Search for the cell housing the specified text and yield its [x, y] center coordinate. 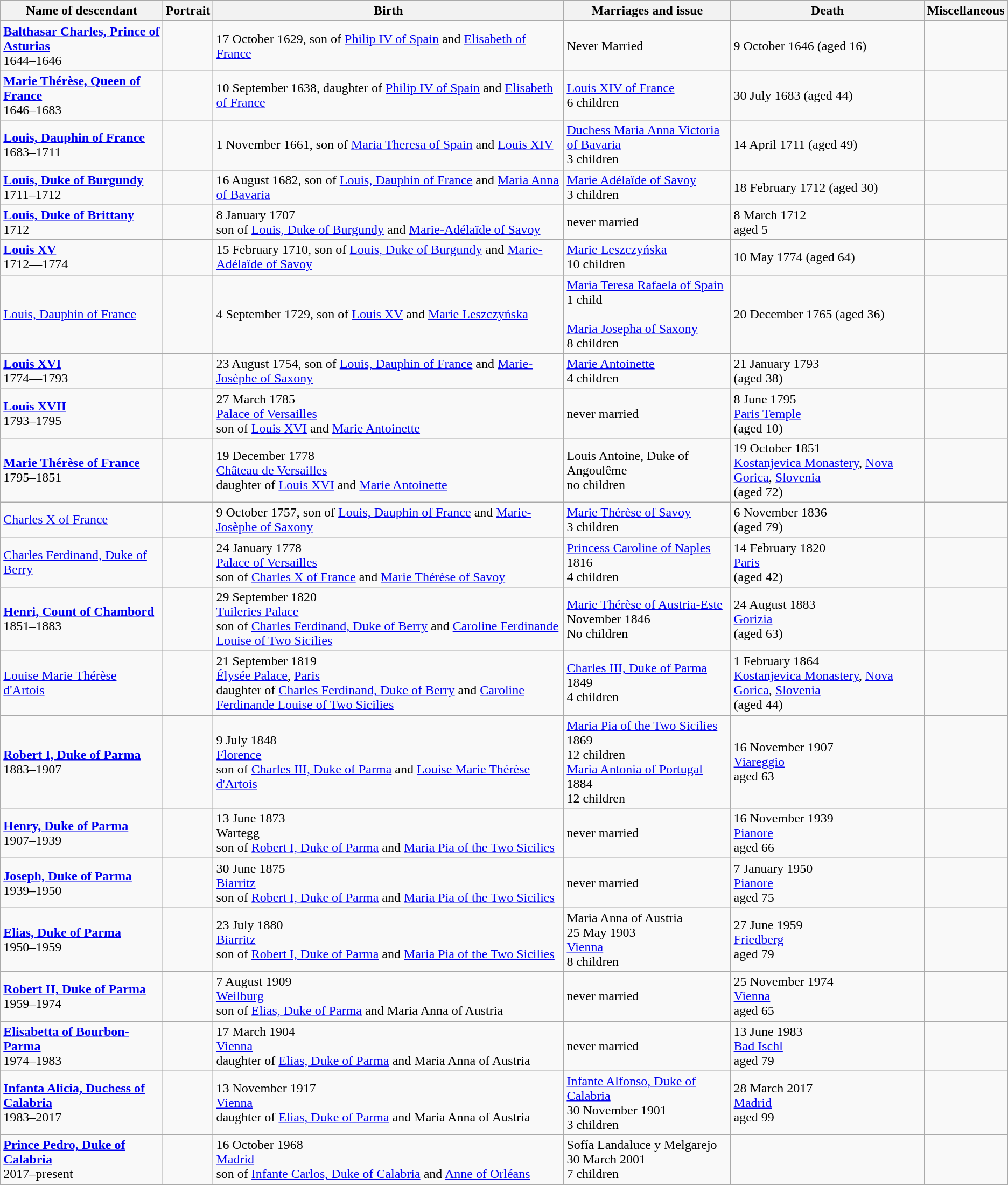
27 March 1785Palace of Versaillesson of Louis XVI and Marie Antoinette [389, 413]
9 October 1646 (aged 16) [827, 46]
Robert I, Duke of Parma1883–1907 [82, 762]
29 September 1820Tuileries Palaceson of Charles Ferdinand, Duke of Berry and Caroline Ferdinande Louise of Two Sicilies [389, 619]
10 September 1638, daughter of Philip IV of Spain and Elisabeth of France [389, 95]
Louis XV1712—1774 [82, 257]
Louis XVI1774—1793 [82, 371]
19 October 1851Kostanjevica Monastery, Nova Gorica, Slovenia(aged 72) [827, 470]
Marie Leszczyńska10 children [647, 257]
1 February 1864Kostanjevica Monastery, Nova Gorica, Slovenia(aged 44) [827, 683]
13 June 1873 Wartegg son of Robert I, Duke of Parma and Maria Pia of the Two Sicilies [389, 833]
16 August 1682, son of Louis, Dauphin of France and Maria Anna of Bavaria [389, 187]
Prince Pedro, Duke of Calabria2017–present [82, 1160]
8 January 1707son of Louis, Duke of Burgundy and Marie-Adélaïde of Savoy [389, 222]
10 May 1774 (aged 64) [827, 257]
6 November 1836(aged 79) [827, 519]
Name of descendant [82, 11]
Charles Ferdinand, Duke of Berry [82, 562]
Miscellaneous [966, 11]
Louis, Duke of Brittany1712 [82, 222]
14 April 1711 (aged 49) [827, 145]
Joseph, Duke of Parma1939–1950 [82, 883]
1 November 1661, son of Maria Theresa of Spain and Louis XIV [389, 145]
16 October 1968Madridson of Infante Carlos, Duke of Calabria and Anne of Orléans [389, 1160]
Infanta Alicia, Duchess of Calabria1983–2017 [82, 1103]
Marriages and issue [647, 11]
17 March 1904Viennadaughter of Elias, Duke of Parma and Maria Anna of Austria [389, 1046]
18 February 1712 (aged 30) [827, 187]
Louis XVII1793–1795 [82, 413]
24 January 1778Palace of Versaillesson of Charles X of France and Marie Thérèse of Savoy [389, 562]
21 January 1793(aged 38) [827, 371]
Henry, Duke of Parma1907–1939 [82, 833]
20 December 1765 (aged 36) [827, 314]
13 June 1983Bad Ischlaged 79 [827, 1046]
15 February 1710, son of Louis, Duke of Burgundy and Marie-Adélaïde of Savoy [389, 257]
16 November 1907Viareggioaged 63 [827, 762]
Infante Alfonso, Duke of Calabria30 November 19013 children [647, 1103]
Louis, Dauphin of France1683–1711 [82, 145]
23 July 1880Biarritzson of Robert I, Duke of Parma and Maria Pia of the Two Sicilies [389, 939]
Portrait [188, 11]
Marie Thérèse of France1795–1851 [82, 470]
Maria Anna of Austria25 May 1903Vienna8 children [647, 939]
Marie Thérèse, Queen of France1646–1683 [82, 95]
Marie Adélaïde of Savoy3 children [647, 187]
17 October 1629, son of Philip IV of Spain and Elisabeth of France [389, 46]
Maria Teresa Rafaela of Spain1 childMaria Josepha of Saxony8 children [647, 314]
Louis, Dauphin of France [82, 314]
Princess Caroline of Naples18164 children [647, 562]
23 August 1754, son of Louis, Dauphin of France and Marie-Josèphe of Saxony [389, 371]
19 December 1778Château de Versaillesdaughter of Louis XVI and Marie Antoinette [389, 470]
Marie Thérèse of Austria-EsteNovember 1846No children [647, 619]
Elias, Duke of Parma 1950–1959 [82, 939]
Balthasar Charles, Prince of Asturias1644–1646 [82, 46]
8 June 1795Paris Temple(aged 10) [827, 413]
Maria Pia of the Two Sicilies186912 children Maria Antonia of Portugal188412 children [647, 762]
9 October 1757, son of Louis, Dauphin of France and Marie-Josèphe of Saxony [389, 519]
Louis Antoine, Duke of Angoulêmeno children [647, 470]
Never Married [647, 46]
Duchess Maria Anna Victoria of Bavaria3 children [647, 145]
21 September 1819 Élysée Palace, Parisdaughter of Charles Ferdinand, Duke of Berry and Caroline Ferdinande Louise of Two Sicilies [389, 683]
27 June 1959Friedbergaged 79 [827, 939]
7 January 1950Pianoreaged 75 [827, 883]
14 February 1820Paris(aged 42) [827, 562]
Henri, Count of Chambord1851–1883 [82, 619]
Charles X of France [82, 519]
30 June 1875Biarritzson of Robert I, Duke of Parma and Maria Pia of the Two Sicilies [389, 883]
Elisabetta of Bourbon-Parma1974–1983 [82, 1046]
Charles III, Duke of Parma18494 children [647, 683]
Death [827, 11]
Louis XIV of France6 children [647, 95]
Marie Thérèse of Savoy3 children [647, 519]
24 August 1883Gorizia(aged 63) [827, 619]
Sofía Landaluce y Melgarejo30 March 20017 children [647, 1160]
9 July 1848Florenceson of Charles III, Duke of Parma and Louise Marie Thérèse d'Artois [389, 762]
4 September 1729, son of Louis XV and Marie Leszczyńska [389, 314]
Louis, Duke of Burgundy1711–1712 [82, 187]
Robert II, Duke of Parma1959–1974 [82, 996]
Birth [389, 11]
8 March 1712aged 5 [827, 222]
25 November 1974Viennaaged 65 [827, 996]
16 November 1939Pianoreaged 66 [827, 833]
7 August 1909Weilburgson of Elias, Duke of Parma and Maria Anna of Austria [389, 996]
28 March 2017Madridaged 99 [827, 1103]
13 November 1917Viennadaughter of Elias, Duke of Parma and Maria Anna of Austria [389, 1103]
Louise Marie Thérèse d'Artois [82, 683]
30 July 1683 (aged 44) [827, 95]
Marie Antoinette4 children [647, 371]
